From the cell containing the given text, extract its center point as [X, Y] coordinate. 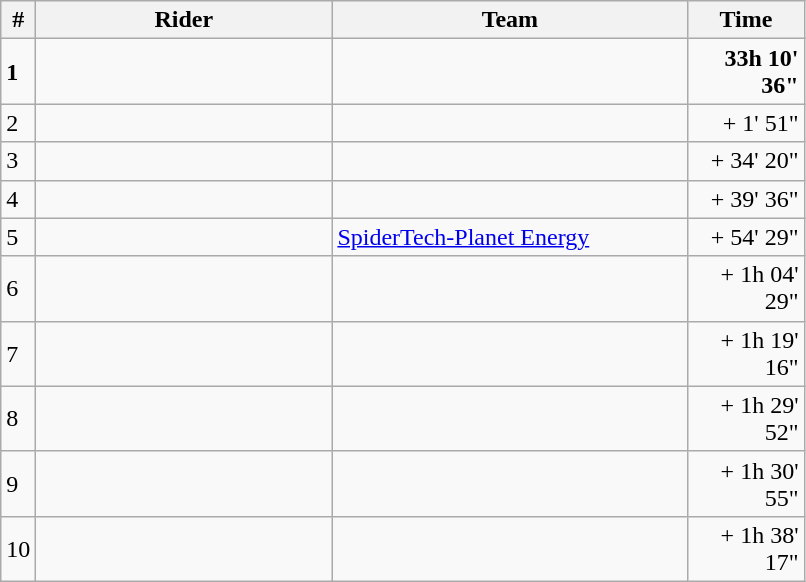
1 [18, 72]
SpiderTech-Planet Energy [510, 237]
+ 1h 29' 52" [746, 418]
5 [18, 237]
33h 10' 36" [746, 72]
9 [18, 484]
7 [18, 354]
3 [18, 161]
Time [746, 20]
+ 34' 20" [746, 161]
Team [510, 20]
+ 1' 51" [746, 123]
2 [18, 123]
# [18, 20]
+ 39' 36" [746, 199]
6 [18, 288]
Rider [184, 20]
+ 1h 38' 17" [746, 548]
8 [18, 418]
+ 1h 30' 55" [746, 484]
+ 54' 29" [746, 237]
10 [18, 548]
+ 1h 19' 16" [746, 354]
4 [18, 199]
+ 1h 04' 29" [746, 288]
